Extract the (X, Y) coordinate from the center of the cell holding the provided text.  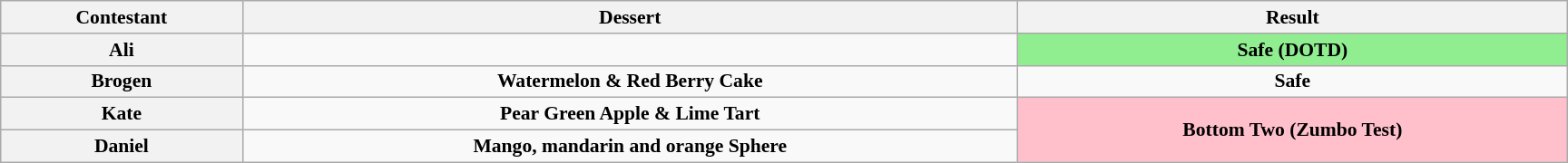
Contestant (122, 17)
Ali (122, 50)
Mango, mandarin and orange Sphere (630, 147)
Watermelon & Red Berry Cake (630, 81)
Safe (DOTD) (1292, 50)
Result (1292, 17)
Pear Green Apple & Lime Tart (630, 114)
Dessert (630, 17)
Brogen (122, 81)
Kate (122, 114)
Safe (1292, 81)
Daniel (122, 147)
Bottom Two (Zumbo Test) (1292, 130)
